Identify which cell holds the provided text, then report its [X, Y] central coordinate. 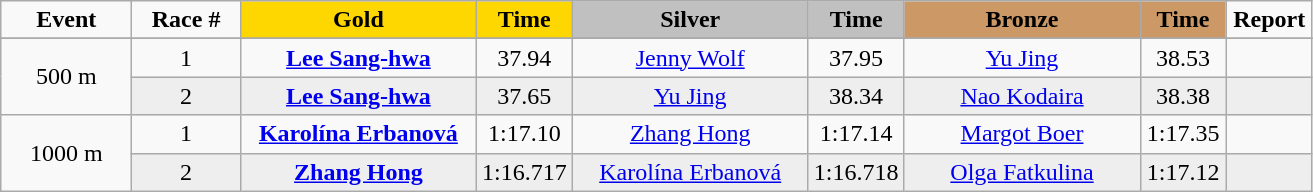
1000 m [66, 153]
Bronze [1022, 20]
38.34 [856, 96]
Silver [690, 20]
1:17.35 [1183, 134]
1:17.12 [1183, 172]
Nao Kodaira [1022, 96]
Event [66, 20]
Margot Boer [1022, 134]
Gold [358, 20]
Race # [186, 20]
Report [1269, 20]
Olga Fatkulina [1022, 172]
38.53 [1183, 58]
500 m [66, 77]
37.95 [856, 58]
1:17.14 [856, 134]
1:16.718 [856, 172]
37.65 [524, 96]
1:17.10 [524, 134]
Jenny Wolf [690, 58]
37.94 [524, 58]
38.38 [1183, 96]
1:16.717 [524, 172]
